Search for the cell housing the specified text and yield its [x, y] center coordinate. 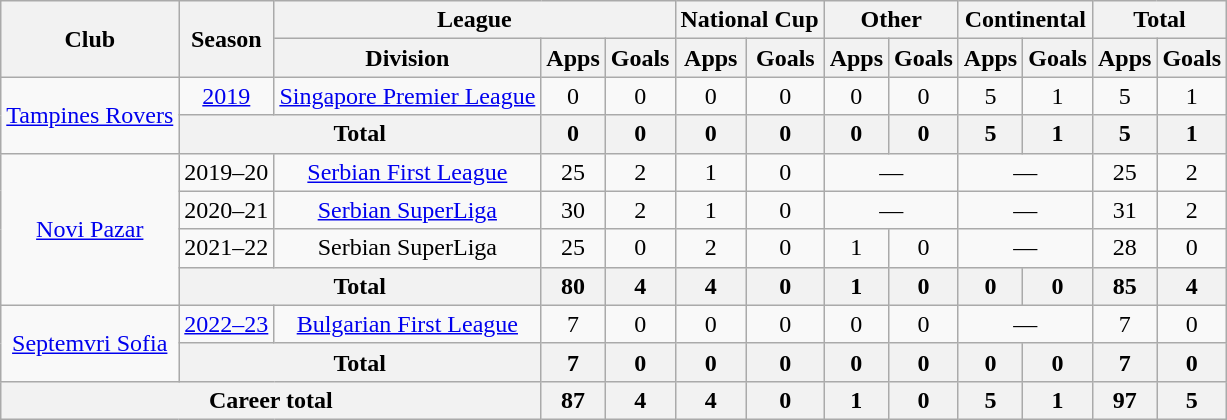
Continental [1025, 20]
87 [573, 400]
Other [891, 20]
2020–21 [226, 210]
Septemvri Sofia [90, 343]
Club [90, 39]
Bulgarian First League [408, 324]
2022–23 [226, 324]
85 [1124, 286]
2019 [226, 96]
28 [1124, 248]
30 [573, 210]
National Cup [750, 20]
Division [408, 58]
Serbian First League [408, 172]
Career total [271, 400]
Novi Pazar [90, 229]
80 [573, 286]
31 [1124, 210]
2019–20 [226, 172]
97 [1124, 400]
Singapore Premier League [408, 96]
Tampines Rovers [90, 115]
2021–22 [226, 248]
Season [226, 39]
League [474, 20]
